Locate the cell with the specified text and output its (x, y) center coordinate. 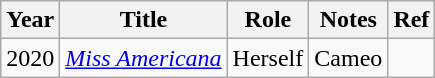
Year (30, 20)
Cameo (348, 58)
Miss Americana (144, 58)
Ref (412, 20)
Herself (268, 58)
Title (144, 20)
Notes (348, 20)
2020 (30, 58)
Role (268, 20)
